Pinpoint the cell where the given text exists, returning its [X, Y] midpoint coordinate. 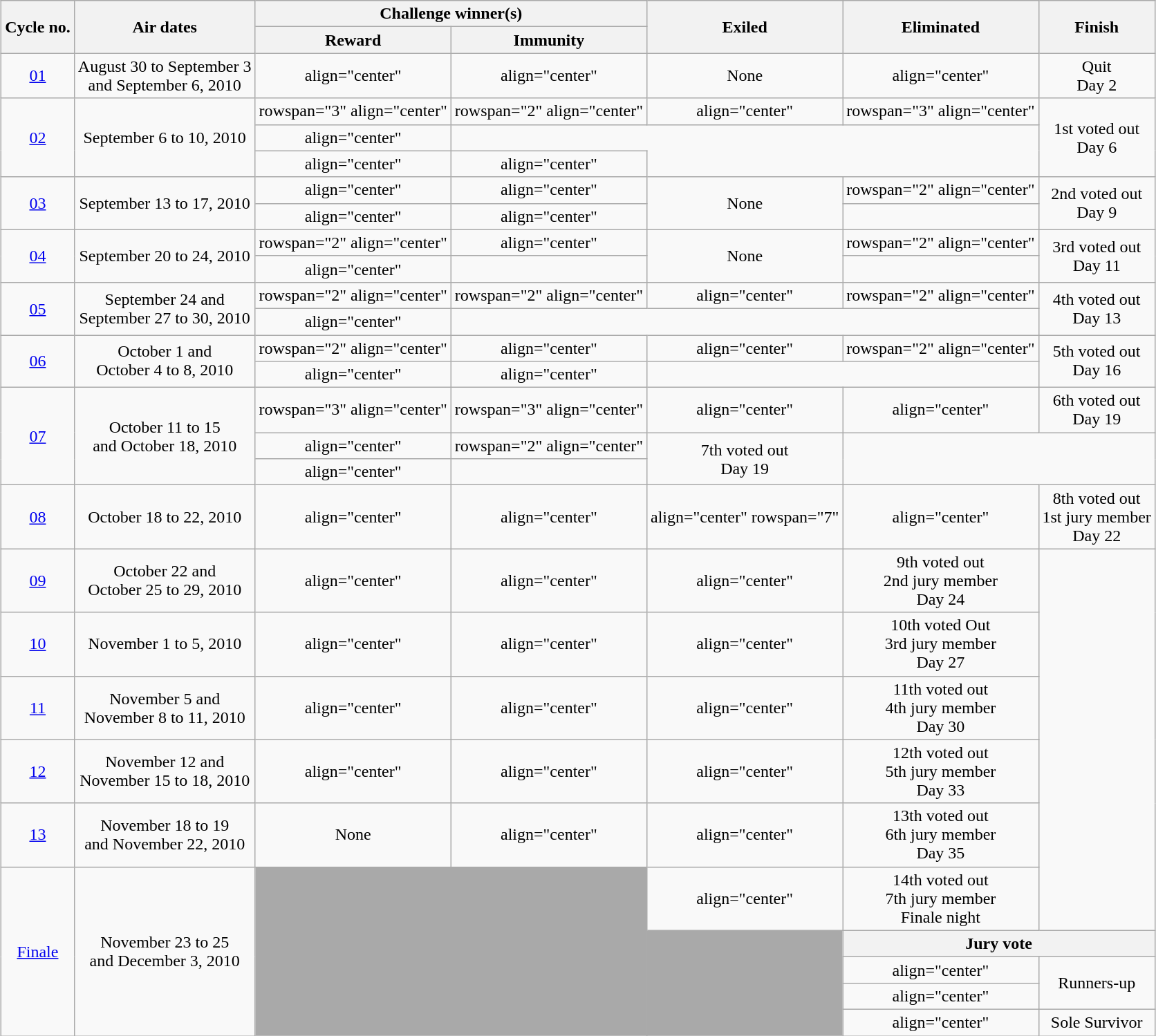
2nd voted outDay 9 [1097, 203]
3rd voted outDay 11 [1097, 256]
02 [38, 138]
Air dates [165, 27]
Sole Survivor [1097, 1022]
9th voted out2nd jury memberDay 24 [940, 581]
08 [38, 517]
01 [38, 76]
Cycle no. [38, 27]
November 23 to 25and December 3, 2010 [165, 951]
13th voted out6th jury memberDay 35 [940, 835]
04 [38, 256]
Immunity [549, 40]
October 1 andOctober 4 to 8, 2010 [165, 361]
07 [38, 437]
September 6 to 10, 2010 [165, 138]
August 30 to September 3and September 6, 2010 [165, 76]
12th voted out5th jury memberDay 33 [940, 771]
03 [38, 203]
8th voted out1st jury memberDay 22 [1097, 517]
October 22 andOctober 25 to 29, 2010 [165, 581]
06 [38, 361]
4th voted outDay 13 [1097, 308]
Eliminated [940, 27]
10 [38, 644]
6th voted outDay 19 [1097, 411]
September 24 andSeptember 27 to 30, 2010 [165, 308]
Challenge winner(s) [451, 14]
November 1 to 5, 2010 [165, 644]
November 18 to 19and November 22, 2010 [165, 835]
align="center" rowspan="7" [745, 517]
October 18 to 22, 2010 [165, 517]
5th voted outDay 16 [1097, 361]
September 13 to 17, 2010 [165, 203]
November 5 andNovember 8 to 11, 2010 [165, 708]
September 20 to 24, 2010 [165, 256]
11 [38, 708]
10th voted Out3rd jury memberDay 27 [940, 644]
1st voted outDay 6 [1097, 138]
13 [38, 835]
Exiled [745, 27]
Finale [38, 951]
7th voted outDay 19 [745, 459]
12 [38, 771]
Finish [1097, 27]
November 12 andNovember 15 to 18, 2010 [165, 771]
09 [38, 581]
QuitDay 2 [1097, 76]
Runners-up [1097, 983]
11th voted out4th jury memberDay 30 [940, 708]
Jury vote [999, 943]
Reward [353, 40]
14th voted out7th jury memberFinale night [940, 898]
05 [38, 308]
October 11 to 15and October 18, 2010 [165, 437]
